Return (X, Y) of the center of cell containing provided text 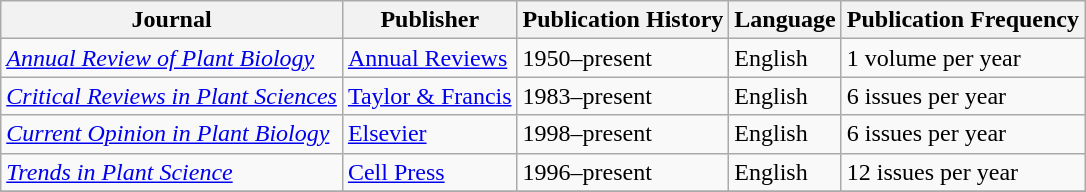
12 issues per year (962, 172)
Trends in Plant Science (172, 172)
Cell Press (430, 172)
Taylor & Francis (430, 96)
Elsevier (430, 134)
1 volume per year (962, 58)
Current Opinion in Plant Biology (172, 134)
1998–present (623, 134)
1983–present (623, 96)
Journal (172, 20)
Annual Review of Plant Biology (172, 58)
Publication History (623, 20)
Publication Frequency (962, 20)
1950–present (623, 58)
1996–present (623, 172)
Publisher (430, 20)
Language (785, 20)
Annual Reviews (430, 58)
Critical Reviews in Plant Sciences (172, 96)
